Identify which cell holds the provided text, then report its [x, y] central coordinate. 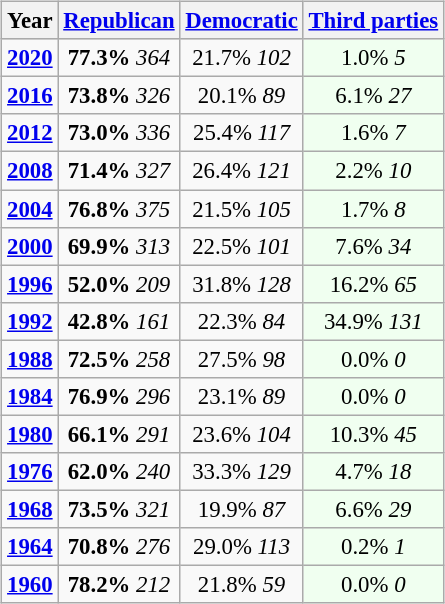
Democratic [242, 21]
69.9% 313 [119, 246]
1976 [30, 472]
2.2% 10 [373, 171]
1964 [30, 547]
2016 [30, 96]
1984 [30, 396]
21.5% 105 [242, 209]
2020 [30, 58]
31.8% 128 [242, 284]
7.6% 34 [373, 246]
6.6% 29 [373, 509]
78.2% 212 [119, 584]
33.3% 129 [242, 472]
71.4% 327 [119, 171]
10.3% 45 [373, 434]
6.1% 27 [373, 96]
1.0% 5 [373, 58]
26.4% 121 [242, 171]
76.8% 375 [119, 209]
21.8% 59 [242, 584]
1.6% 7 [373, 133]
2012 [30, 133]
72.5% 258 [119, 359]
4.7% 18 [373, 472]
70.8% 276 [119, 547]
19.9% 87 [242, 509]
62.0% 240 [119, 472]
2004 [30, 209]
73.8% 326 [119, 96]
1960 [30, 584]
27.5% 98 [242, 359]
77.3% 364 [119, 58]
23.1% 89 [242, 396]
1996 [30, 284]
Year [30, 21]
1980 [30, 434]
1.7% 8 [373, 209]
2008 [30, 171]
42.8% 161 [119, 321]
22.5% 101 [242, 246]
73.0% 336 [119, 133]
Republican [119, 21]
1988 [30, 359]
73.5% 321 [119, 509]
1968 [30, 509]
Third parties [373, 21]
22.3% 84 [242, 321]
25.4% 117 [242, 133]
66.1% 291 [119, 434]
16.2% 65 [373, 284]
20.1% 89 [242, 96]
76.9% 296 [119, 396]
21.7% 102 [242, 58]
34.9% 131 [373, 321]
29.0% 113 [242, 547]
23.6% 104 [242, 434]
1992 [30, 321]
2000 [30, 246]
0.2% 1 [373, 547]
52.0% 209 [119, 284]
